Locate the cell with the specified text and output its (X, Y) center coordinate. 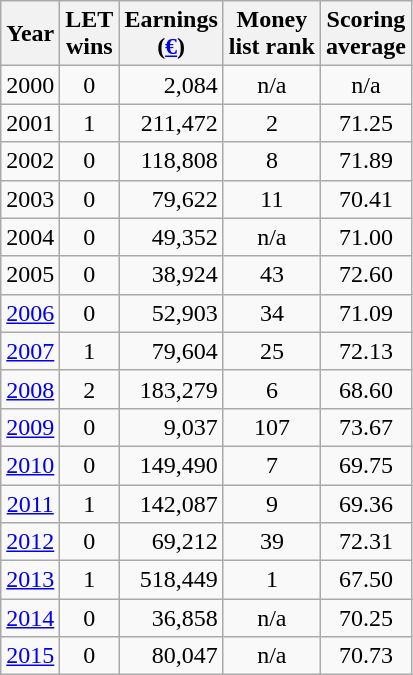
71.89 (366, 161)
118,808 (171, 161)
49,352 (171, 237)
71.25 (366, 123)
73.67 (366, 427)
71.09 (366, 313)
6 (272, 389)
38,924 (171, 275)
67.50 (366, 580)
2013 (30, 580)
107 (272, 427)
2007 (30, 351)
2003 (30, 199)
2010 (30, 465)
183,279 (171, 389)
69,212 (171, 542)
8 (272, 161)
34 (272, 313)
2,084 (171, 85)
2004 (30, 237)
518,449 (171, 580)
70.73 (366, 656)
25 (272, 351)
43 (272, 275)
2009 (30, 427)
72.60 (366, 275)
2006 (30, 313)
72.31 (366, 542)
2002 (30, 161)
36,858 (171, 618)
211,472 (171, 123)
2008 (30, 389)
69.75 (366, 465)
52,903 (171, 313)
Scoringaverage (366, 34)
2005 (30, 275)
2011 (30, 503)
2015 (30, 656)
9 (272, 503)
7 (272, 465)
72.13 (366, 351)
2014 (30, 618)
2012 (30, 542)
142,087 (171, 503)
Year (30, 34)
LETwins (90, 34)
70.25 (366, 618)
39 (272, 542)
68.60 (366, 389)
79,604 (171, 351)
80,047 (171, 656)
149,490 (171, 465)
69.36 (366, 503)
Earnings(€) (171, 34)
70.41 (366, 199)
71.00 (366, 237)
79,622 (171, 199)
2000 (30, 85)
9,037 (171, 427)
2001 (30, 123)
11 (272, 199)
Moneylist rank (272, 34)
